Scan for the cell matching the given text and deliver its (X, Y) coordinate at center. 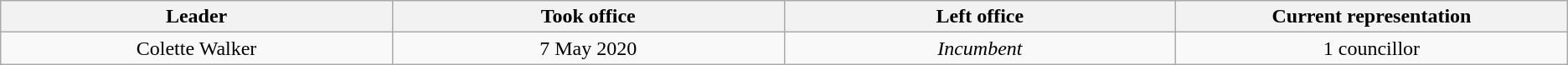
Left office (980, 17)
Current representation (1372, 17)
Incumbent (980, 48)
Leader (197, 17)
Colette Walker (197, 48)
7 May 2020 (588, 48)
1 councillor (1372, 48)
Took office (588, 17)
